Locate the cell with the specified text and output its (x, y) center coordinate. 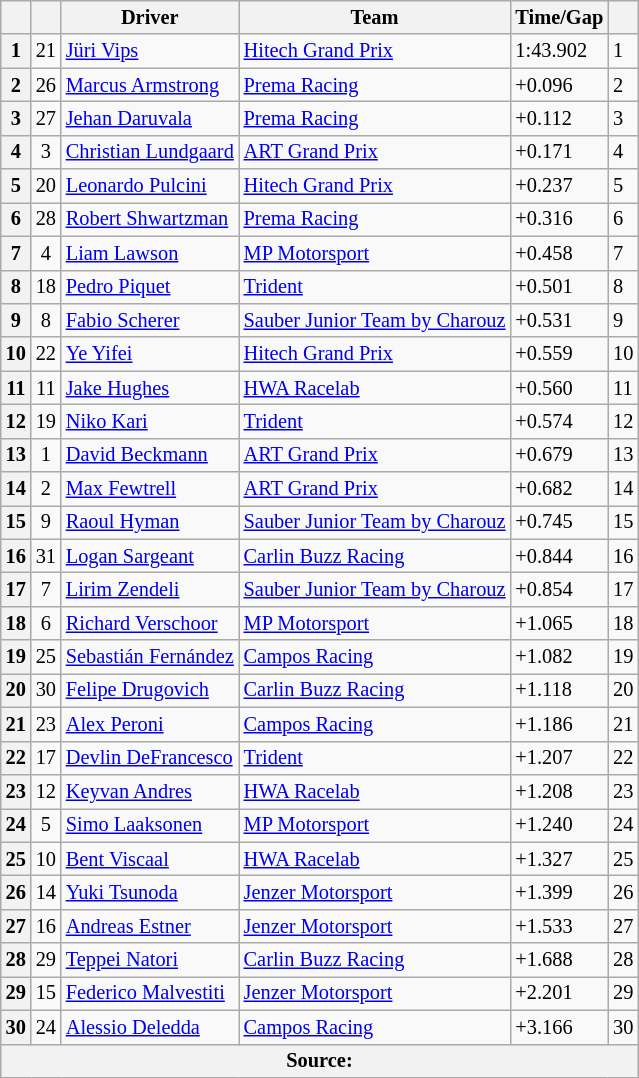
+1.688 (559, 960)
Keyvan Andres (150, 791)
Marcus Armstrong (150, 85)
Devlin DeFrancesco (150, 758)
+1.327 (559, 859)
Federico Malvestiti (150, 993)
Richard Verschoor (150, 623)
Niko Kari (150, 421)
+0.679 (559, 455)
Leonardo Pulcini (150, 186)
+1.399 (559, 892)
Felipe Drugovich (150, 690)
Bent Viscaal (150, 859)
Alessio Deledda (150, 1027)
Team (375, 17)
+2.201 (559, 993)
+1.065 (559, 623)
Sebastián Fernández (150, 657)
Yuki Tsunoda (150, 892)
Logan Sargeant (150, 556)
+1.208 (559, 791)
David Beckmann (150, 455)
Driver (150, 17)
Teppei Natori (150, 960)
+0.316 (559, 219)
Pedro Piquet (150, 287)
+1.118 (559, 690)
Liam Lawson (150, 253)
Max Fewtrell (150, 489)
1:43.902 (559, 51)
Alex Peroni (150, 724)
+0.531 (559, 320)
+0.682 (559, 489)
+1.533 (559, 926)
+1.207 (559, 758)
Jake Hughes (150, 388)
+0.854 (559, 589)
Jehan Daruvala (150, 118)
Andreas Estner (150, 926)
+1.240 (559, 825)
31 (46, 556)
+0.501 (559, 287)
+0.458 (559, 253)
Raoul Hyman (150, 522)
+0.559 (559, 354)
+3.166 (559, 1027)
+0.844 (559, 556)
+0.112 (559, 118)
+1.186 (559, 724)
Robert Shwartzman (150, 219)
Ye Yifei (150, 354)
Fabio Scherer (150, 320)
Simo Laaksonen (150, 825)
Lirim Zendeli (150, 589)
Source: (320, 1061)
Jüri Vips (150, 51)
+0.237 (559, 186)
+0.745 (559, 522)
Christian Lundgaard (150, 152)
+0.096 (559, 85)
Time/Gap (559, 17)
+0.574 (559, 421)
+1.082 (559, 657)
+0.560 (559, 388)
+0.171 (559, 152)
